Find where the given text appears and provide that cell's center as (x, y) coordinate. 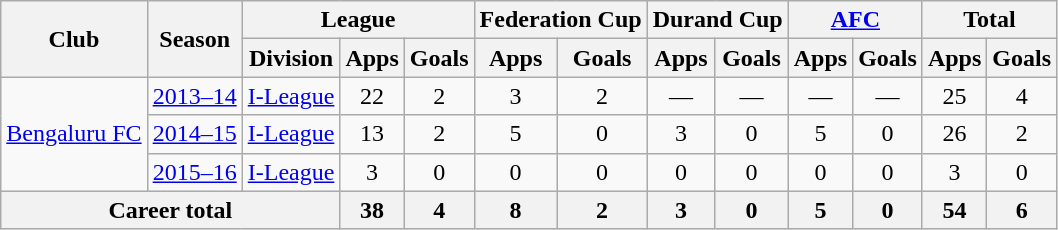
Division (291, 58)
2014–15 (194, 134)
38 (372, 210)
Bengaluru FC (74, 134)
2013–14 (194, 96)
Club (74, 39)
League (358, 20)
22 (372, 96)
Durand Cup (718, 20)
54 (954, 210)
Career total (170, 210)
AFC (855, 20)
2015–16 (194, 172)
8 (516, 210)
6 (1022, 210)
Federation Cup (560, 20)
13 (372, 134)
Total (989, 20)
Season (194, 39)
25 (954, 96)
26 (954, 134)
